Locate the cell with the specified text and output its (X, Y) center coordinate. 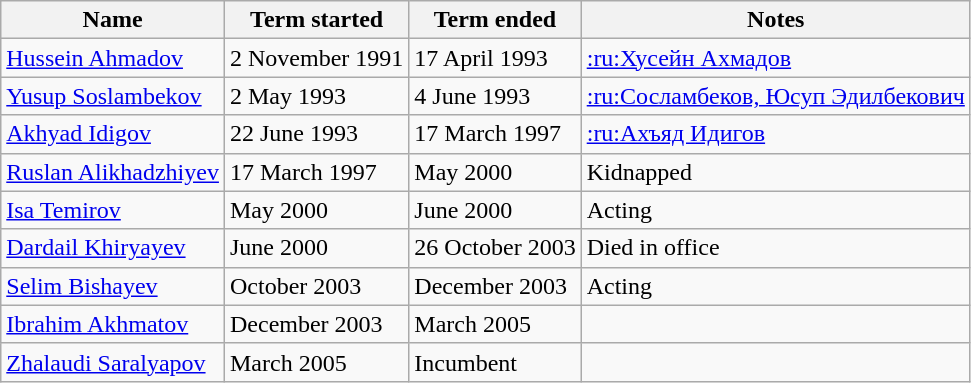
4 June 1993 (495, 96)
Ruslan Alikhadzhiyev (113, 172)
Name (113, 20)
Notes (776, 20)
17 April 1993 (495, 58)
:ru:Сосламбеков, Юсуп Эдилбекович (776, 96)
October 2003 (316, 286)
Yusup Soslambekov (113, 96)
:ru:Хусейн Ахмадов (776, 58)
Akhyad Idigov (113, 134)
:ru:Ахъяд Идигов (776, 134)
Died in office (776, 248)
Incumbent (495, 362)
Term ended (495, 20)
Hussein Ahmadov (113, 58)
Kidnapped (776, 172)
26 October 2003 (495, 248)
2 May 1993 (316, 96)
Dardail Khiryayev (113, 248)
Zhalaudi Saralyapov (113, 362)
2 November 1991 (316, 58)
Ibrahim Akhmatov (113, 324)
Selim Bishayev (113, 286)
Term started (316, 20)
22 June 1993 (316, 134)
Isa Temirov (113, 210)
